Identify which cell holds the provided text, then report its [X, Y] central coordinate. 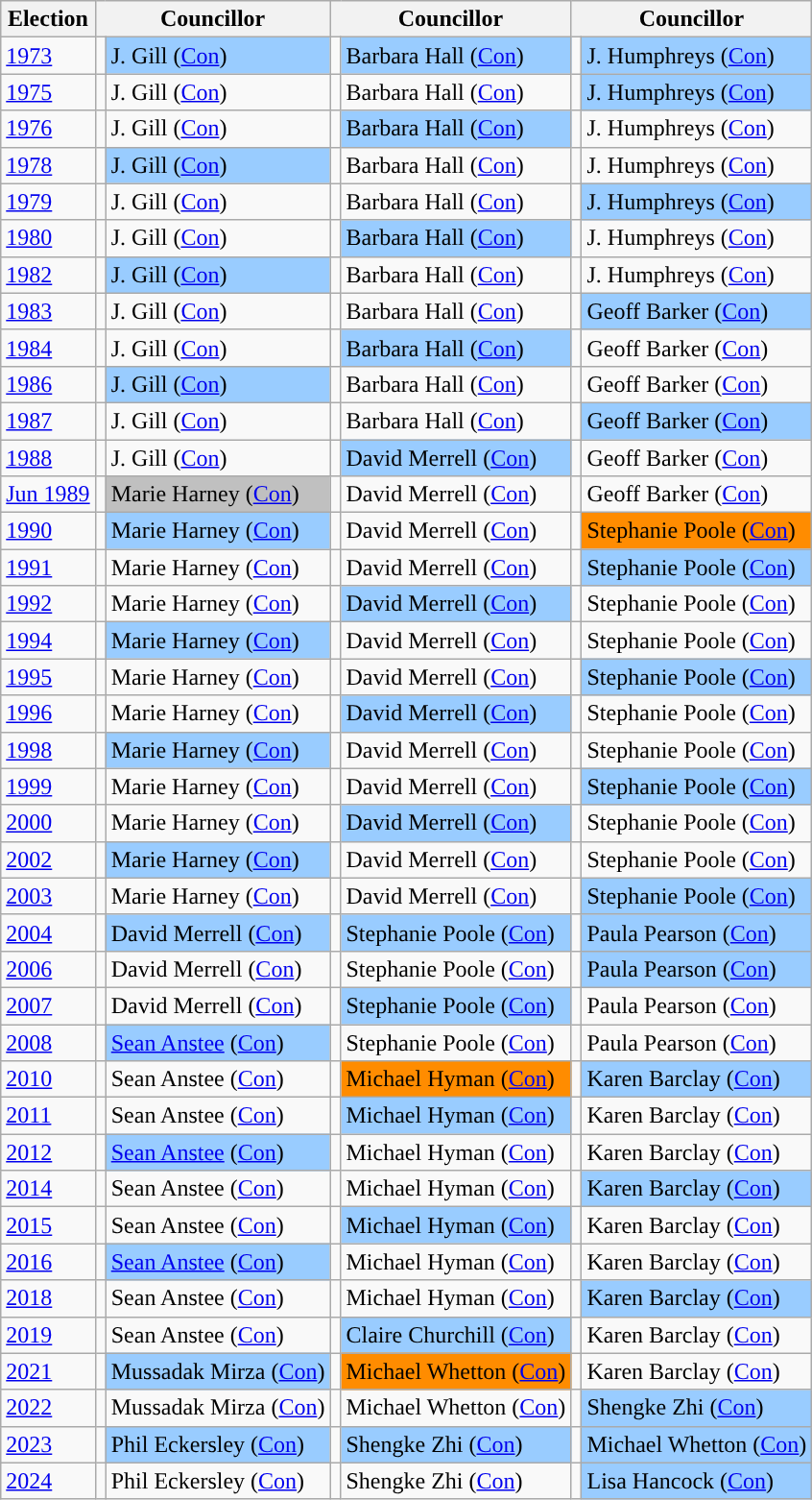
1991 [48, 568]
1990 [48, 531]
Claire Churchill (Con) [456, 1335]
2012 [48, 1152]
Election [48, 19]
1999 [48, 786]
2019 [48, 1335]
2016 [48, 1262]
2004 [48, 932]
2021 [48, 1371]
1988 [48, 458]
1980 [48, 238]
1996 [48, 714]
2022 [48, 1408]
2008 [48, 1042]
1986 [48, 384]
1998 [48, 750]
2018 [48, 1298]
1982 [48, 275]
Jun 1989 [48, 495]
1994 [48, 641]
1992 [48, 604]
1983 [48, 311]
2006 [48, 969]
1978 [48, 165]
2011 [48, 1116]
2024 [48, 1481]
2002 [48, 859]
1976 [48, 129]
1987 [48, 421]
2023 [48, 1444]
1973 [48, 56]
2003 [48, 896]
Lisa Hancock (Con) [697, 1481]
1995 [48, 677]
2014 [48, 1189]
2015 [48, 1225]
1975 [48, 92]
1979 [48, 202]
2007 [48, 1005]
2000 [48, 823]
2010 [48, 1079]
1984 [48, 348]
